Return (x, y) of the center of cell containing provided text 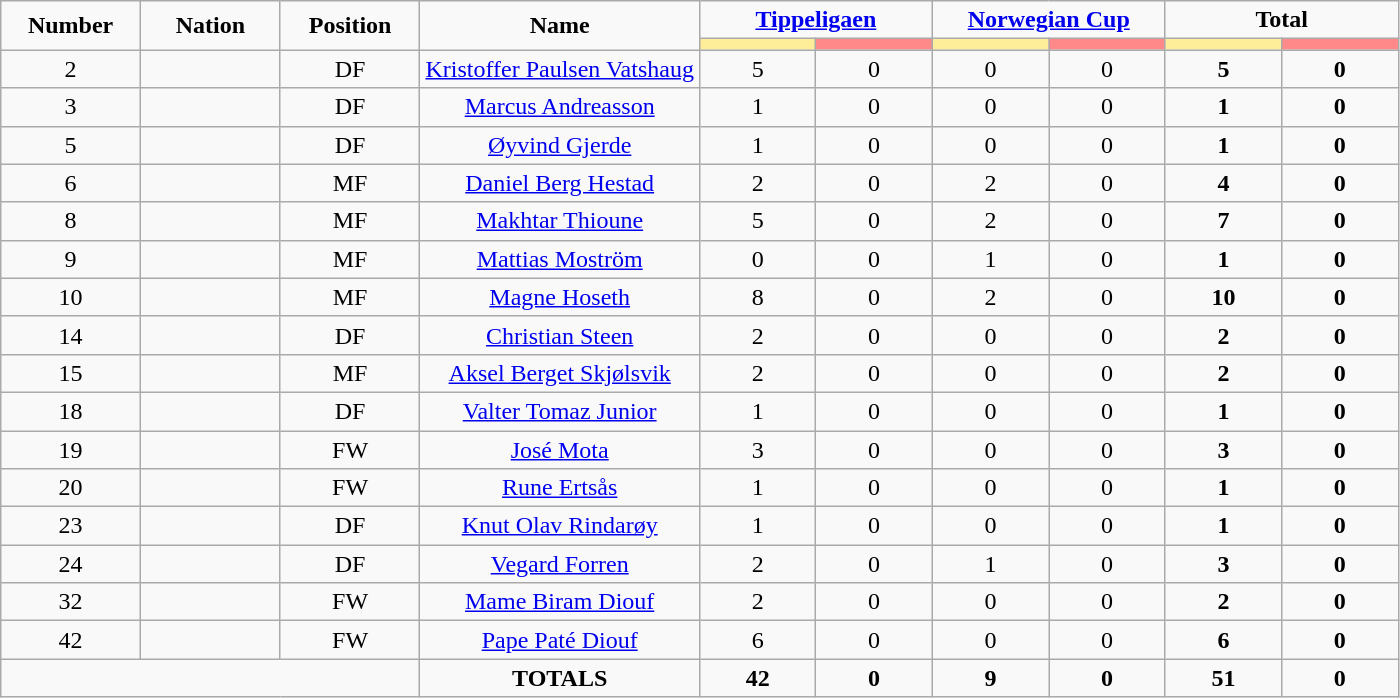
Mame Biram Diouf (560, 602)
Nation (210, 26)
Marcus Andreasson (560, 107)
Rune Ertsås (560, 488)
Øyvind Gjerde (560, 145)
Pape Paté Diouf (560, 640)
24 (71, 564)
Norwegian Cup (1048, 20)
7 (1223, 221)
4 (1223, 183)
José Mota (560, 449)
Knut Olav Rindarøy (560, 526)
19 (71, 449)
Total (1282, 20)
Aksel Berget Skjølsvik (560, 373)
23 (71, 526)
14 (71, 335)
Christian Steen (560, 335)
Makhtar Thioune (560, 221)
Position (350, 26)
Number (71, 26)
Name (560, 26)
32 (71, 602)
20 (71, 488)
Valter Tomaz Junior (560, 411)
Vegard Forren (560, 564)
18 (71, 411)
51 (1223, 678)
Magne Hoseth (560, 297)
Daniel Berg Hestad (560, 183)
15 (71, 373)
Kristoffer Paulsen Vatshaug (560, 69)
Mattias Moström (560, 259)
TOTALS (560, 678)
Tippeligaen (816, 20)
